Locate the cell with the specified text and output its [X, Y] center coordinate. 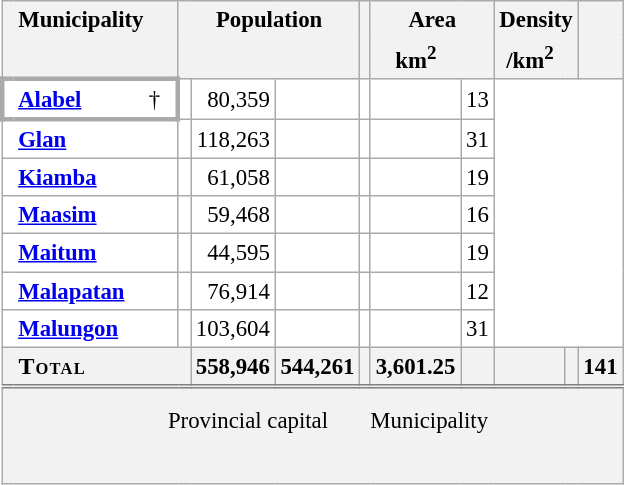
61,058 [232, 178]
558,946 [232, 367]
3,601.25 [415, 367]
80,359 [232, 100]
76,914 [232, 291]
Density [536, 20]
km2 [415, 58]
Area [432, 20]
141 [600, 367]
Total [102, 367]
16 [478, 215]
59,468 [232, 215]
Alabel [70, 100]
103,604 [232, 328]
Population [268, 20]
† [152, 100]
12 [478, 291]
13 [478, 100]
Maitum [96, 253]
Malungon [96, 328]
Kiamba [96, 178]
/km2 [530, 58]
44,595 [232, 253]
Malapatan [96, 291]
Glan [96, 140]
544,261 [318, 367]
118,263 [232, 140]
Maasim [96, 215]
Provincial capital [248, 418]
